Return (X, Y) of the center of cell containing provided text 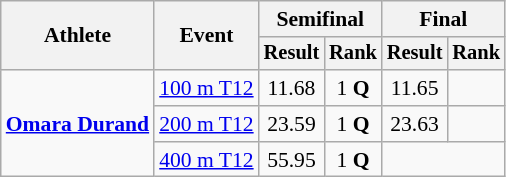
23.59 (292, 124)
11.65 (415, 88)
Event (206, 36)
23.63 (415, 124)
Omara Durand (78, 124)
Final (444, 19)
Semifinal (320, 19)
Athlete (78, 36)
200 m T12 (206, 124)
11.68 (292, 88)
100 m T12 (206, 88)
